Locate the cell with the specified text and output its (x, y) center coordinate. 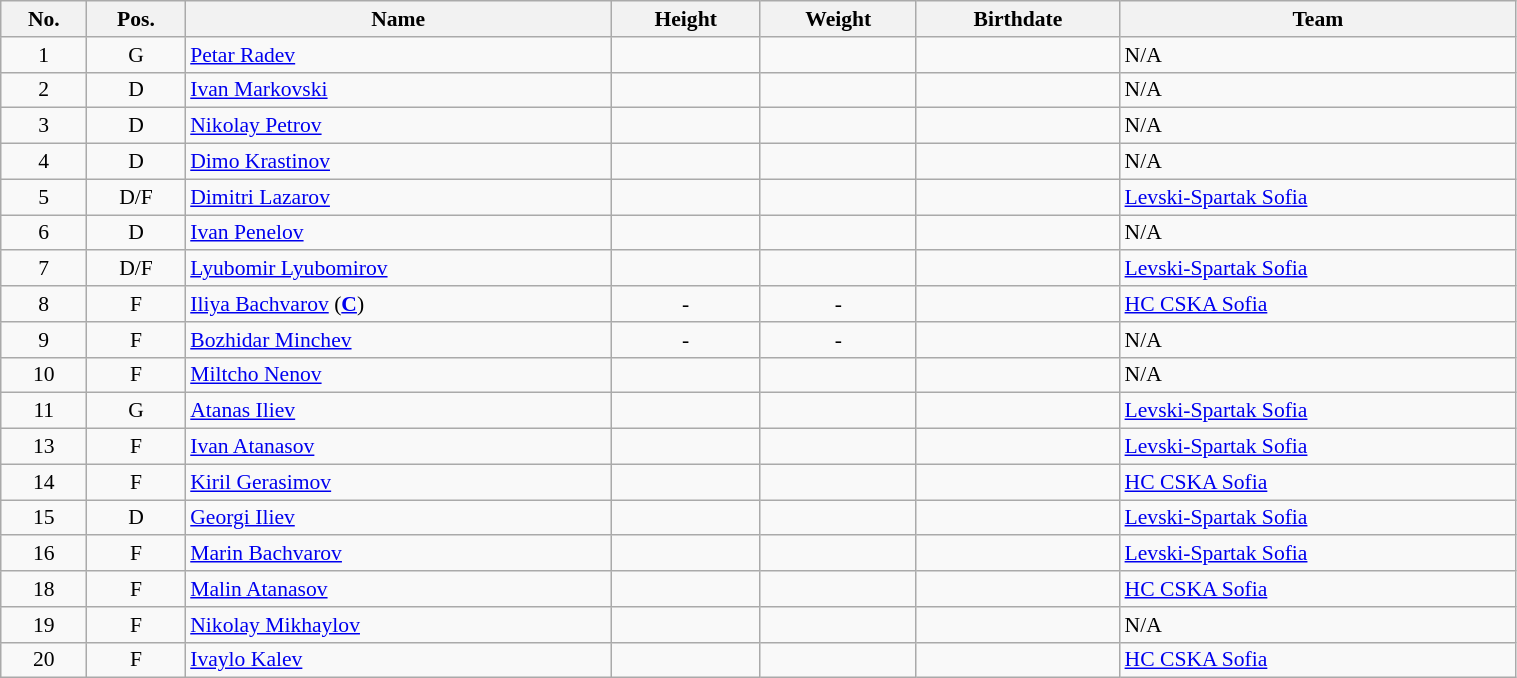
6 (44, 233)
2 (44, 90)
20 (44, 660)
Ivan Penelov (398, 233)
10 (44, 375)
Miltcho Nenov (398, 375)
16 (44, 554)
Ivan Markovski (398, 90)
Iliya Bachvarov (C) (398, 304)
9 (44, 340)
8 (44, 304)
Lyubomir Lyubomirov (398, 269)
Marin Bachvarov (398, 554)
Ivan Atanasov (398, 447)
Weight (838, 19)
1 (44, 55)
Dimitri Lazarov (398, 197)
Georgi Iliev (398, 518)
Pos. (136, 19)
Ivaylo Kalev (398, 660)
15 (44, 518)
18 (44, 589)
13 (44, 447)
Birthdate (1018, 19)
14 (44, 482)
3 (44, 126)
19 (44, 625)
Petar Radev (398, 55)
4 (44, 162)
No. (44, 19)
Dimo Krastinov (398, 162)
5 (44, 197)
Bozhidar Minchev (398, 340)
Team (1318, 19)
Height (686, 19)
Malin Atanasov (398, 589)
Nikolay Petrov (398, 126)
Kiril Gerasimov (398, 482)
7 (44, 269)
11 (44, 411)
Name (398, 19)
Atanas Iliev (398, 411)
Nikolay Mikhaylov (398, 625)
